Identify which cell holds the provided text, then report its (x, y) central coordinate. 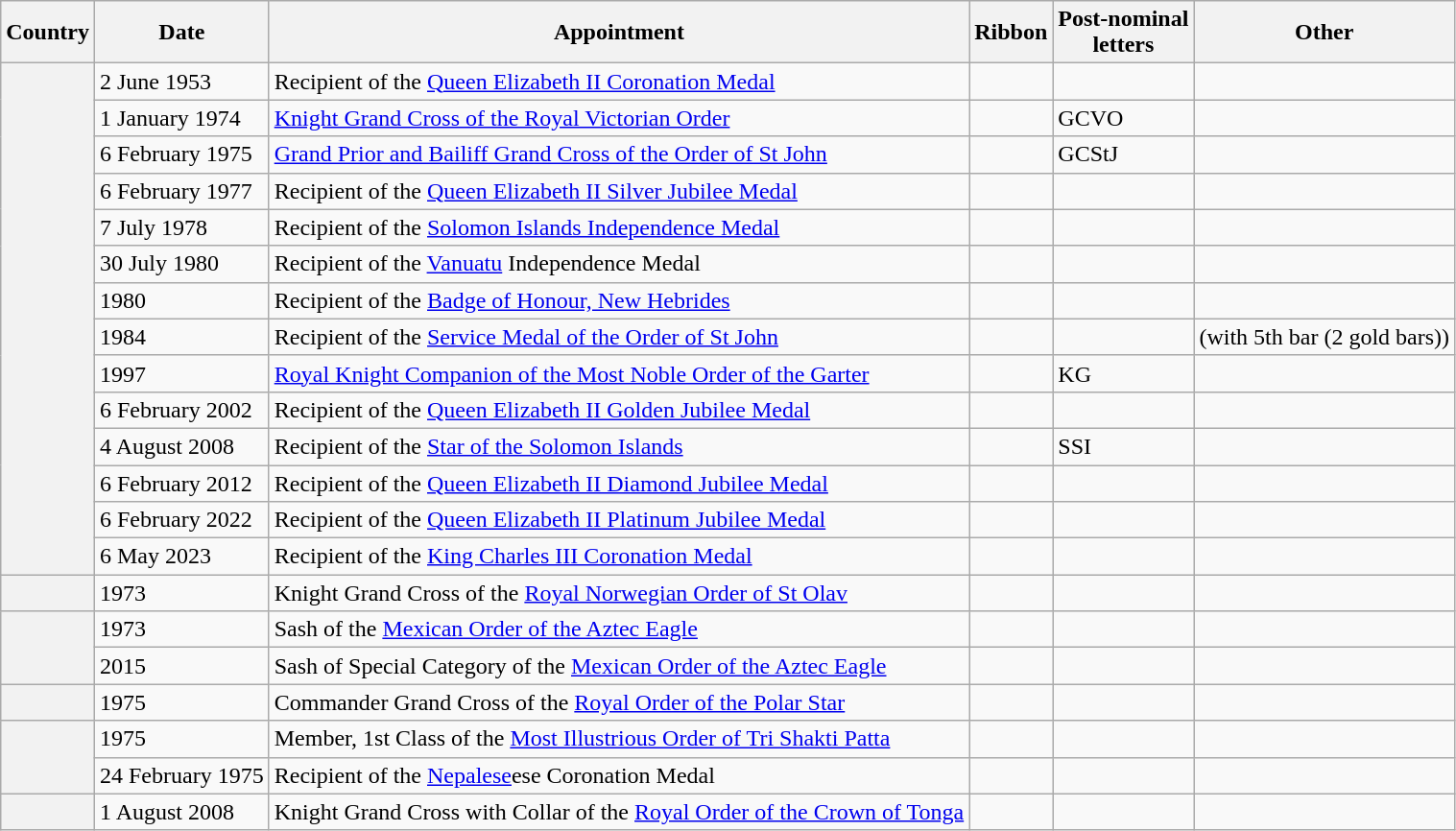
Commander Grand Cross of the Royal Order of the Polar Star (619, 702)
6 February 2022 (181, 520)
30 July 1980 (181, 264)
Recipient of the Badge of Honour, New Hebrides (619, 300)
6 February 2002 (181, 410)
2 June 1953 (181, 82)
Recipient of the Queen Elizabeth II Diamond Jubilee Medal (619, 483)
6 February 1975 (181, 154)
1984 (181, 337)
1 January 1974 (181, 118)
Knight Grand Cross of the Royal Victorian Order (619, 118)
KG (1123, 373)
Knight Grand Cross with Collar of the Royal Order of the Crown of Tonga (619, 812)
Recipient of the Star of the Solomon Islands (619, 446)
6 February 1977 (181, 191)
Royal Knight Companion of the Most Noble Order of the Garter (619, 373)
Ribbon (1012, 33)
Member, 1st Class of the Most Illustrious Order of Tri Shakti Patta (619, 739)
Recipient of the Queen Elizabeth II Silver Jubilee Medal (619, 191)
1980 (181, 300)
Date (181, 33)
SSI (1123, 446)
Recipient of the Queen Elizabeth II Golden Jubilee Medal (619, 410)
6 February 2012 (181, 483)
(with 5th bar (2 gold bars)) (1325, 337)
Recipient of the Solomon Islands Independence Medal (619, 227)
2015 (181, 666)
Appointment (619, 33)
Grand Prior and Bailiff Grand Cross of the Order of St John (619, 154)
7 July 1978 (181, 227)
Recipient of the Queen Elizabeth II Coronation Medal (619, 82)
6 May 2023 (181, 557)
1 August 2008 (181, 812)
GCVO (1123, 118)
Sash of the Mexican Order of the Aztec Eagle (619, 629)
Sash of Special Category of the Mexican Order of the Aztec Eagle (619, 666)
Knight Grand Cross of the Royal Norwegian Order of St Olav (619, 593)
Recipient of the King Charles III Coronation Medal (619, 557)
Recipient of the Vanuatu Independence Medal (619, 264)
Country (48, 33)
24 February 1975 (181, 775)
Recipient of the Nepaleseese Coronation Medal (619, 775)
Recipient of the Queen Elizabeth II Platinum Jubilee Medal (619, 520)
Other (1325, 33)
Recipient of the Service Medal of the Order of St John (619, 337)
Post-nominalletters (1123, 33)
1997 (181, 373)
GCStJ (1123, 154)
4 August 2008 (181, 446)
